Detect which cell encompasses the target text, then output its [x, y] center coordinate. 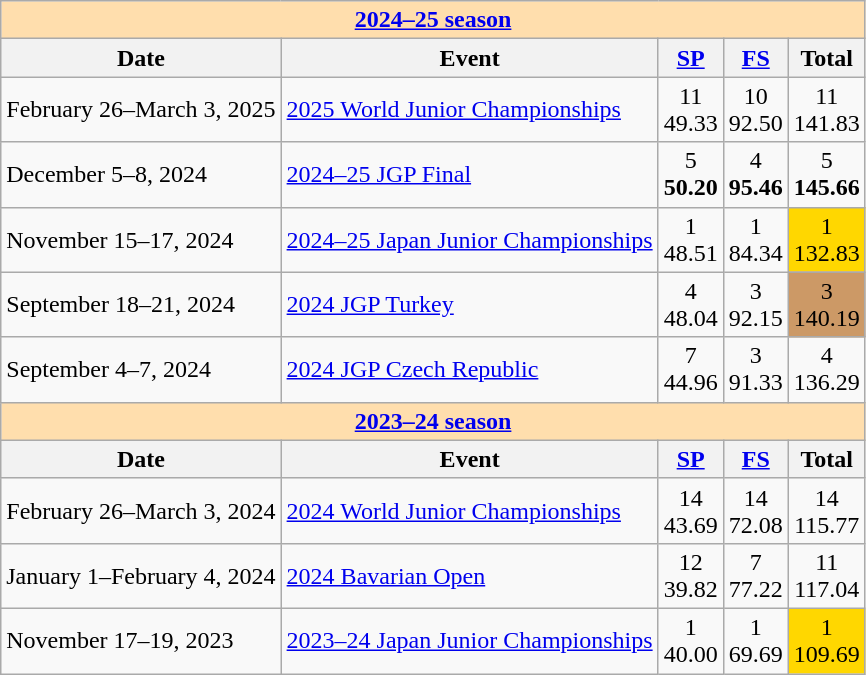
1 109.69 [826, 640]
11 141.83 [826, 110]
4 95.46 [756, 174]
10 92.50 [756, 110]
3 140.19 [826, 304]
September 4–7, 2024 [141, 370]
December 5–8, 2024 [141, 174]
7 77.22 [756, 576]
2024 World Junior Championships [470, 510]
5 50.20 [690, 174]
1 48.51 [690, 240]
2025 World Junior Championships [470, 110]
2024 JGP Turkey [470, 304]
14 115.77 [826, 510]
January 1–February 4, 2024 [141, 576]
2024–25 Japan Junior Championships [470, 240]
1 40.00 [690, 640]
4 136.29 [826, 370]
11 49.33 [690, 110]
4 48.04 [690, 304]
14 72.08 [756, 510]
February 26–March 3, 2024 [141, 510]
2024–25 season [434, 20]
14 43.69 [690, 510]
2023–24 Japan Junior Championships [470, 640]
November 17–19, 2023 [141, 640]
1 69.69 [756, 640]
1 132.83 [826, 240]
2023–24 season [434, 421]
1 84.34 [756, 240]
11 117.04 [826, 576]
2024 Bavarian Open [470, 576]
3 92.15 [756, 304]
2024 JGP Czech Republic [470, 370]
2024–25 JGP Final [470, 174]
September 18–21, 2024 [141, 304]
12 39.82 [690, 576]
November 15–17, 2024 [141, 240]
7 44.96 [690, 370]
3 91.33 [756, 370]
5 145.66 [826, 174]
February 26–March 3, 2025 [141, 110]
